Return the [X, Y] coordinate for the center point of the cell that contains the specified text.  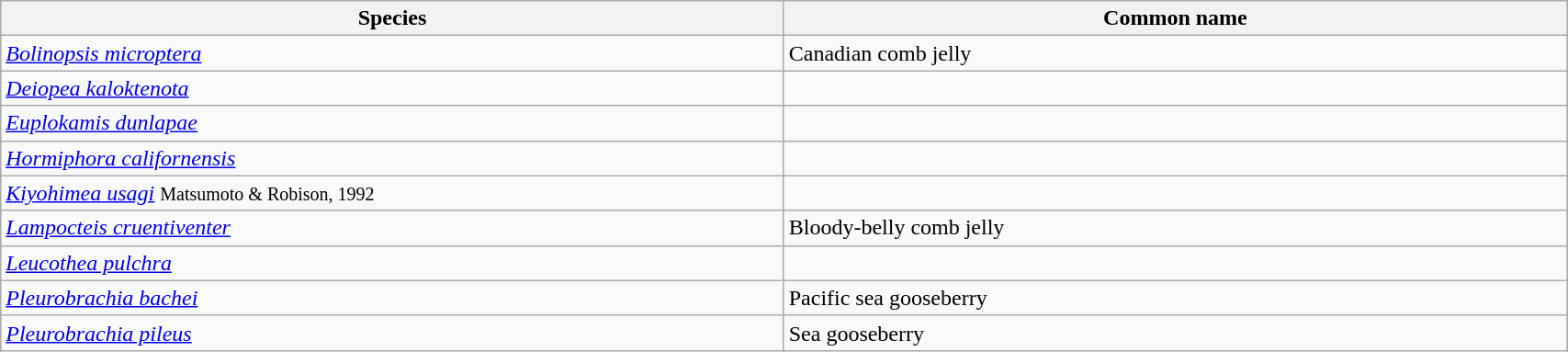
Leucothea pulchra [392, 263]
Deiopea kaloktenota [392, 88]
Kiyohimea usagi Matsumoto & Robison, 1992 [392, 193]
Pacific sea gooseberry [1175, 298]
Canadian comb jelly [1175, 53]
Species [392, 18]
Euplokamis dunlapae [392, 123]
Common name [1175, 18]
Bolinopsis microptera [392, 53]
Pleurobrachia bachei [392, 298]
Sea gooseberry [1175, 333]
Lampocteis cruentiventer [392, 228]
Hormiphora californensis [392, 158]
Bloody-belly comb jelly [1175, 228]
Pleurobrachia pileus [392, 333]
